Locate the cell with the specified text and output its [x, y] center coordinate. 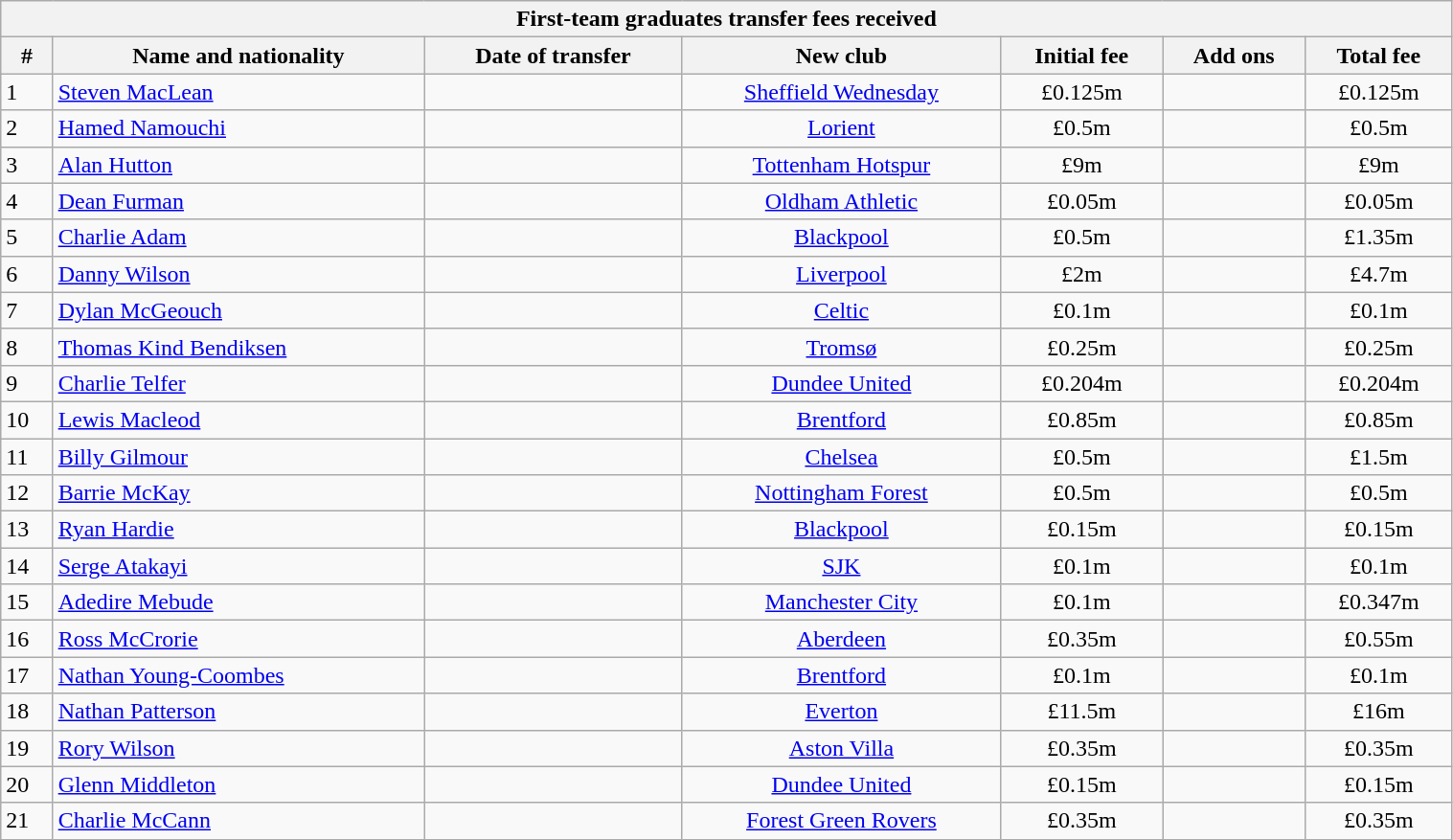
Chelsea [841, 457]
Lewis Macleod [238, 420]
18 [27, 712]
14 [27, 566]
17 [27, 675]
Name and nationality [238, 56]
Dean Furman [238, 201]
£0.55m [1379, 639]
Hamed Namouchi [238, 128]
Aston Villa [841, 748]
Everton [841, 712]
7 [27, 310]
20 [27, 784]
Barrie McKay [238, 493]
Serge Atakayi [238, 566]
First-team graduates transfer fees received [726, 19]
Total fee [1379, 56]
Aberdeen [841, 639]
Charlie Adam [238, 238]
£16m [1379, 712]
10 [27, 420]
£4.7m [1379, 274]
1 [27, 92]
Initial fee [1082, 56]
Nathan Patterson [238, 712]
3 [27, 165]
Celtic [841, 310]
6 [27, 274]
12 [27, 493]
# [27, 56]
Charlie Telfer [238, 383]
Ross McCrorie [238, 639]
Nathan Young-Coombes [238, 675]
New club [841, 56]
Thomas Kind Bendiksen [238, 347]
Oldham Athletic [841, 201]
Danny Wilson [238, 274]
£1.5m [1379, 457]
13 [27, 530]
Liverpool [841, 274]
8 [27, 347]
Billy Gilmour [238, 457]
11 [27, 457]
16 [27, 639]
Nottingham Forest [841, 493]
Add ons [1234, 56]
Date of transfer [554, 56]
Lorient [841, 128]
£11.5m [1082, 712]
Forest Green Rovers [841, 821]
Charlie McCann [238, 821]
Alan Hutton [238, 165]
£2m [1082, 274]
2 [27, 128]
Adedire Mebude [238, 602]
Tromsø [841, 347]
£0.347m [1379, 602]
Rory Wilson [238, 748]
4 [27, 201]
21 [27, 821]
15 [27, 602]
9 [27, 383]
Steven MacLean [238, 92]
5 [27, 238]
Dylan McGeouch [238, 310]
Ryan Hardie [238, 530]
Tottenham Hotspur [841, 165]
19 [27, 748]
Manchester City [841, 602]
£1.35m [1379, 238]
Glenn Middleton [238, 784]
SJK [841, 566]
Sheffield Wednesday [841, 92]
